Return the (x, y) coordinate for the center point of the cell that contains the specified text.  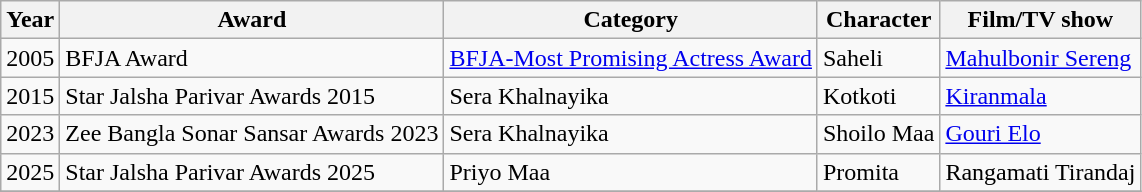
Character (878, 20)
Kotkoti (878, 96)
Zee Bangla Sonar Sansar Awards 2023 (252, 134)
BFJA Award (252, 58)
Star Jalsha Parivar Awards 2015 (252, 96)
Film/TV show (1040, 20)
Year (30, 20)
Mahulbonir Sereng (1040, 58)
Award (252, 20)
Shoilo Maa (878, 134)
Kiranmala (1040, 96)
2005 (30, 58)
Gouri Elo (1040, 134)
2015 (30, 96)
Star Jalsha Parivar Awards 2025 (252, 172)
Rangamati Tirandaj (1040, 172)
Category (631, 20)
Priyo Maa (631, 172)
Saheli (878, 58)
2025 (30, 172)
2023 (30, 134)
Promita (878, 172)
BFJA-Most Promising Actress Award (631, 58)
